Extract the (x, y) coordinate from the center of the cell holding the provided text.  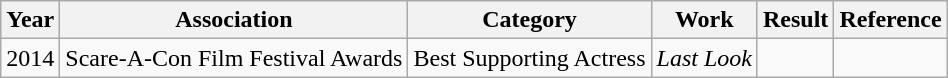
Result (795, 20)
Scare-A-Con Film Festival Awards (234, 58)
Reference (890, 20)
Best Supporting Actress (530, 58)
Last Look (704, 58)
Association (234, 20)
2014 (30, 58)
Year (30, 20)
Category (530, 20)
Work (704, 20)
